Scan for the cell matching the given text and deliver its [x, y] coordinate at center. 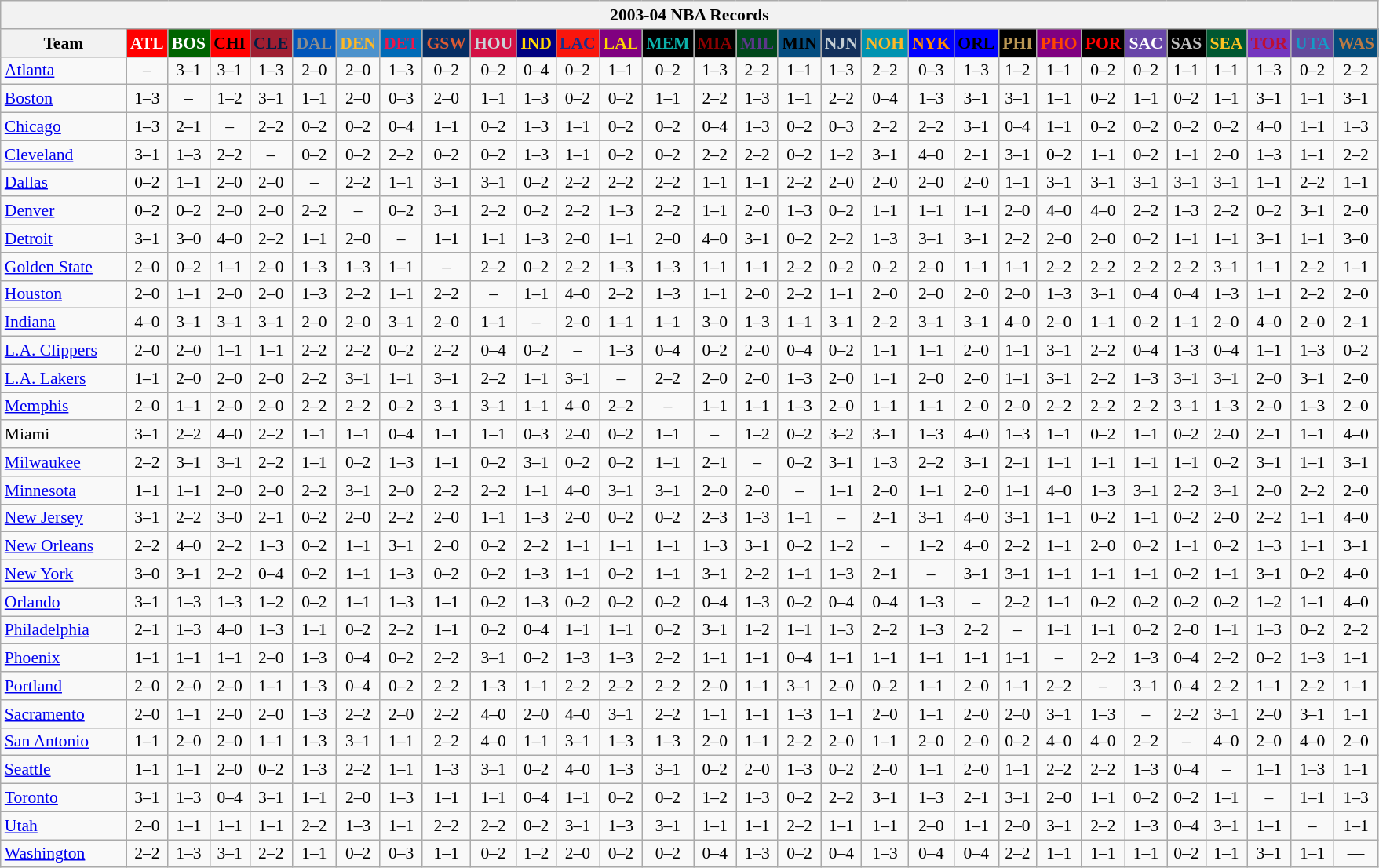
DET [402, 43]
— [1356, 854]
Philadelphia [64, 630]
Orlando [64, 602]
Cleveland [64, 155]
Atlanta [64, 71]
Chicago [64, 127]
ATL [148, 43]
NYK [931, 43]
Indiana [64, 323]
New York [64, 574]
CHI [229, 43]
Memphis [64, 407]
WAS [1356, 43]
Dallas [64, 183]
NOH [885, 43]
LAC [578, 43]
Sacramento [64, 714]
Seattle [64, 770]
PHI [1017, 43]
PHO [1060, 43]
MIA [715, 43]
BOS [188, 43]
ORL [976, 43]
Boston [64, 99]
Phoenix [64, 658]
MIN [799, 43]
Houston [64, 294]
L.A. Clippers [64, 351]
New Jersey [64, 518]
UTA [1312, 43]
2003-04 NBA Records [689, 15]
IND [536, 43]
New Orleans [64, 546]
Portland [64, 686]
Minnesota [64, 491]
Denver [64, 211]
Toronto [64, 798]
SEA [1226, 43]
HOU [493, 43]
Milwaukee [64, 462]
MIL [757, 43]
GSW [446, 43]
LAL [622, 43]
3–2 [841, 435]
SAC [1146, 43]
Utah [64, 826]
San Antonio [64, 742]
Team [64, 43]
TOR [1270, 43]
POR [1104, 43]
MEM [667, 43]
L.A. Lakers [64, 378]
NJN [841, 43]
2–3 [715, 518]
Washington [64, 854]
DEN [358, 43]
Miami [64, 435]
Golden State [64, 267]
Detroit [64, 239]
CLE [272, 43]
SAS [1187, 43]
DAL [315, 43]
